Return (x, y) of the center of cell containing provided text 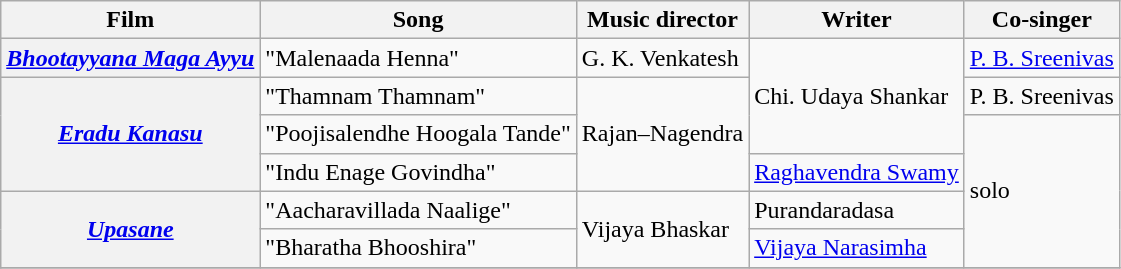
Co-singer (1042, 20)
Vijaya Bhaskar (662, 229)
Chi. Udaya Shankar (857, 96)
Eradu Kanasu (130, 134)
Bhootayyana Maga Ayyu (130, 58)
Raghavendra Swamy (857, 172)
G. K. Venkatesh (662, 58)
"Thamnam Thamnam" (418, 96)
"Aacharavillada Naalige" (418, 210)
"Bharatha Bhooshira" (418, 248)
"Indu Enage Govindha" (418, 172)
Film (130, 20)
Writer (857, 20)
Music director (662, 20)
Song (418, 20)
Vijaya Narasimha (857, 248)
solo (1042, 191)
"Poojisalendhe Hoogala Tande" (418, 134)
Rajan–Nagendra (662, 134)
"Malenaada Henna" (418, 58)
Upasane (130, 229)
Purandaradasa (857, 210)
